Capture the cell that displays the provided text and extract its [x, y] central coordinate. 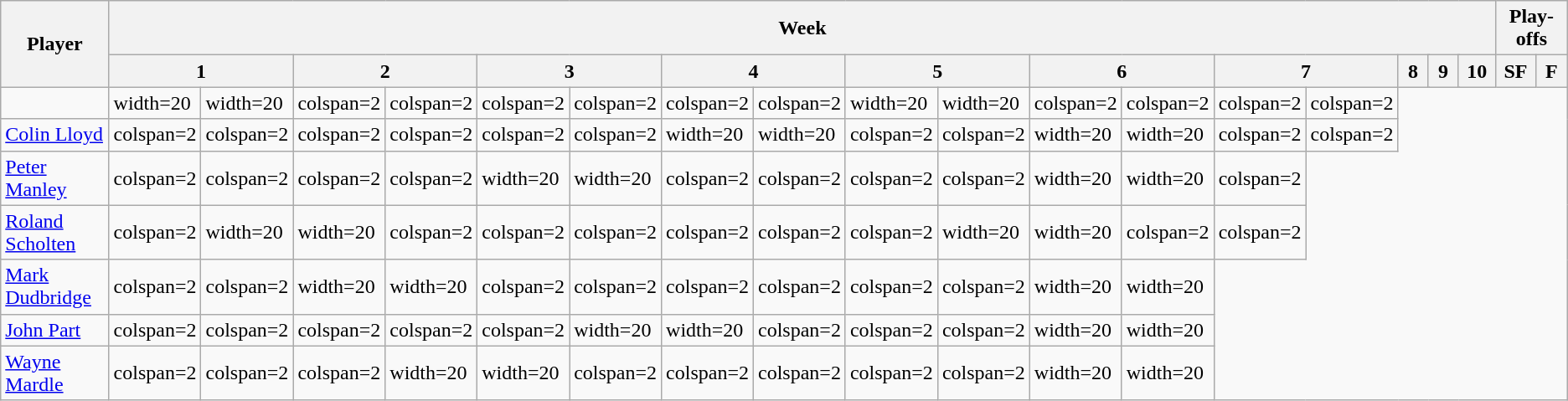
Week [802, 28]
9 [1443, 71]
John Part [55, 330]
Peter Manley [55, 177]
1 [201, 71]
8 [1413, 71]
Wayne Mardle [55, 373]
F [1551, 71]
Roland Scholten [55, 233]
Play-offs [1532, 28]
10 [1478, 71]
SF [1516, 71]
7 [1306, 71]
Colin Lloyd [55, 135]
4 [754, 71]
5 [937, 71]
6 [1122, 71]
Mark Dudbridge [55, 286]
2 [385, 71]
3 [570, 71]
Player [55, 44]
